Pinpoint the cell where the given text exists, returning its [X, Y] midpoint coordinate. 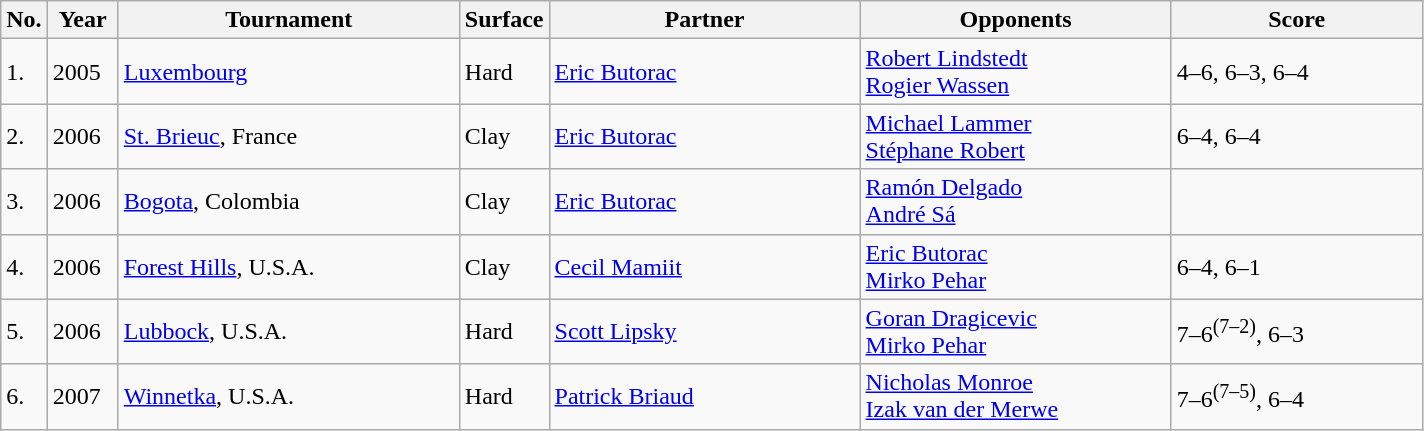
Michael Lammer Stéphane Robert [1016, 136]
2. [24, 136]
Scott Lipsky [704, 332]
4. [24, 266]
2005 [82, 72]
2007 [82, 396]
Goran Dragicevic Mirko Pehar [1016, 332]
Cecil Mamiit [704, 266]
4–6, 6–3, 6–4 [1296, 72]
6–4, 6–1 [1296, 266]
3. [24, 202]
Winnetka, U.S.A. [288, 396]
Bogota, Colombia [288, 202]
7–6(7–2), 6–3 [1296, 332]
Surface [504, 20]
Robert Lindstedt Rogier Wassen [1016, 72]
Eric Butorac Mirko Pehar [1016, 266]
Nicholas Monroe Izak van der Merwe [1016, 396]
Lubbock, U.S.A. [288, 332]
Luxembourg [288, 72]
6–4, 6–4 [1296, 136]
St. Brieuc, France [288, 136]
Forest Hills, U.S.A. [288, 266]
Score [1296, 20]
Ramón Delgado André Sá [1016, 202]
Tournament [288, 20]
1. [24, 72]
5. [24, 332]
No. [24, 20]
Opponents [1016, 20]
6. [24, 396]
Partner [704, 20]
Year [82, 20]
7–6(7–5), 6–4 [1296, 396]
Patrick Briaud [704, 396]
